Pinpoint the cell where the given text exists, returning its [x, y] midpoint coordinate. 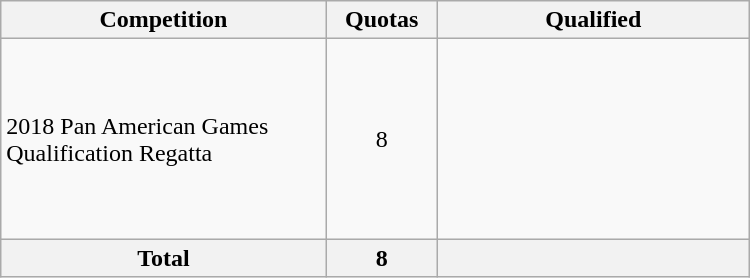
Total [164, 258]
Quotas [382, 20]
Competition [164, 20]
2018 Pan American Games Qualification Regatta [164, 139]
Qualified [593, 20]
